Return [x, y] of the center of cell containing provided text 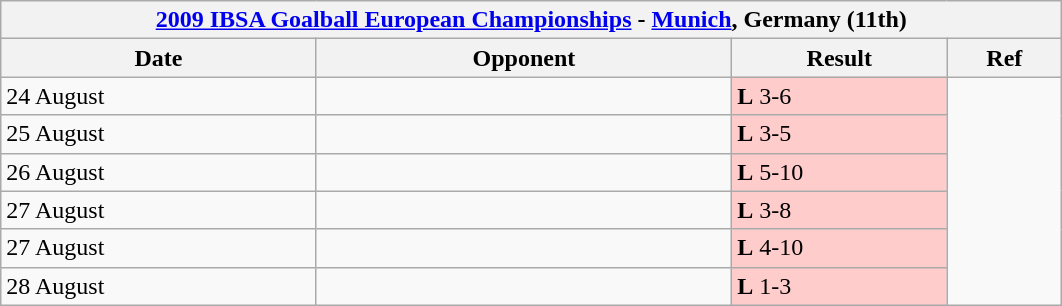
24 August [158, 96]
L 3-6 [840, 96]
L 3-5 [840, 134]
L 3-8 [840, 210]
Date [158, 58]
28 August [158, 286]
2009 IBSA Goalball European Championships - Munich, Germany (11th) [532, 20]
Opponent [524, 58]
L 1-3 [840, 286]
Result [840, 58]
25 August [158, 134]
L 5-10 [840, 172]
26 August [158, 172]
L 4-10 [840, 248]
Ref [1004, 58]
